Locate the cell with the specified text and output its [X, Y] center coordinate. 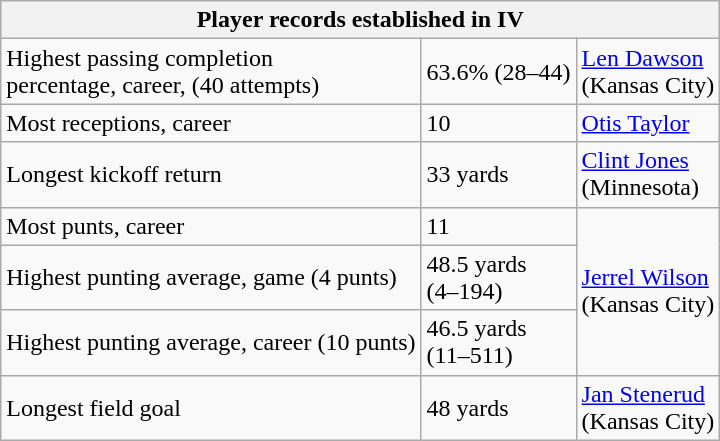
63.6% (28–44) [498, 72]
Jan Stenerud(Kansas City) [648, 408]
Highest punting average, game (4 punts) [211, 278]
Clint Jones(Minnesota) [648, 174]
11 [498, 226]
Len Dawson(Kansas City) [648, 72]
33 yards [498, 174]
10 [498, 123]
Otis Taylor [648, 123]
48.5 yards(4–194) [498, 278]
Highest punting average, career (10 punts) [211, 342]
48 yards [498, 408]
Player records established in IV [360, 20]
Highest passing completion percentage, career, (40 attempts) [211, 72]
Longest field goal [211, 408]
Jerrel Wilson (Kansas City) [648, 291]
Longest kickoff return [211, 174]
Most receptions, career [211, 123]
Most punts, career [211, 226]
46.5 yards(11–511) [498, 342]
